Return (X, Y) of the center of cell containing provided text 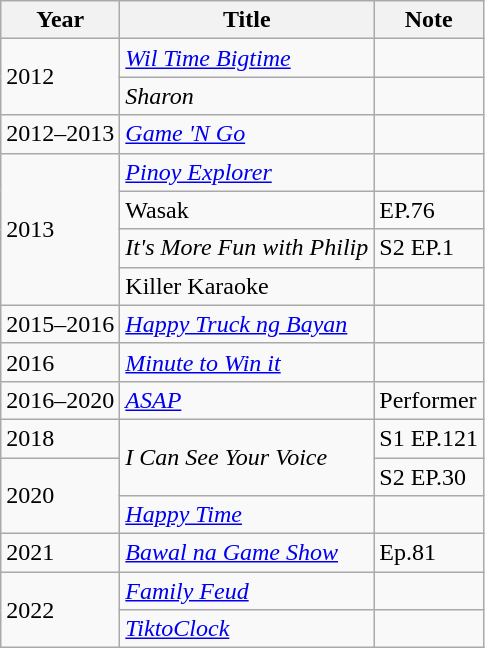
2018 (60, 438)
Sharon (247, 96)
Wil Time Bigtime (247, 58)
Note (429, 20)
Performer (429, 400)
S1 EP.121 (429, 438)
Happy Time (247, 515)
2022 (60, 610)
Killer Karaoke (247, 286)
S2 EP.1 (429, 248)
ASAP (247, 400)
2021 (60, 553)
Pinoy Explorer (247, 172)
2016–2020 (60, 400)
Year (60, 20)
TiktoClock (247, 629)
Minute to Win it (247, 362)
I Can See Your Voice (247, 457)
Bawal na Game Show (247, 553)
2012–2013 (60, 134)
Game 'N Go (247, 134)
It's More Fun with Philip (247, 248)
S2 EP.30 (429, 477)
2012 (60, 77)
Happy Truck ng Bayan (247, 324)
2015–2016 (60, 324)
Ep.81 (429, 553)
2016 (60, 362)
2020 (60, 496)
EP.76 (429, 210)
Title (247, 20)
Family Feud (247, 591)
2013 (60, 229)
Wasak (247, 210)
